Find where the given text appears and provide that cell's center as (X, Y) coordinate. 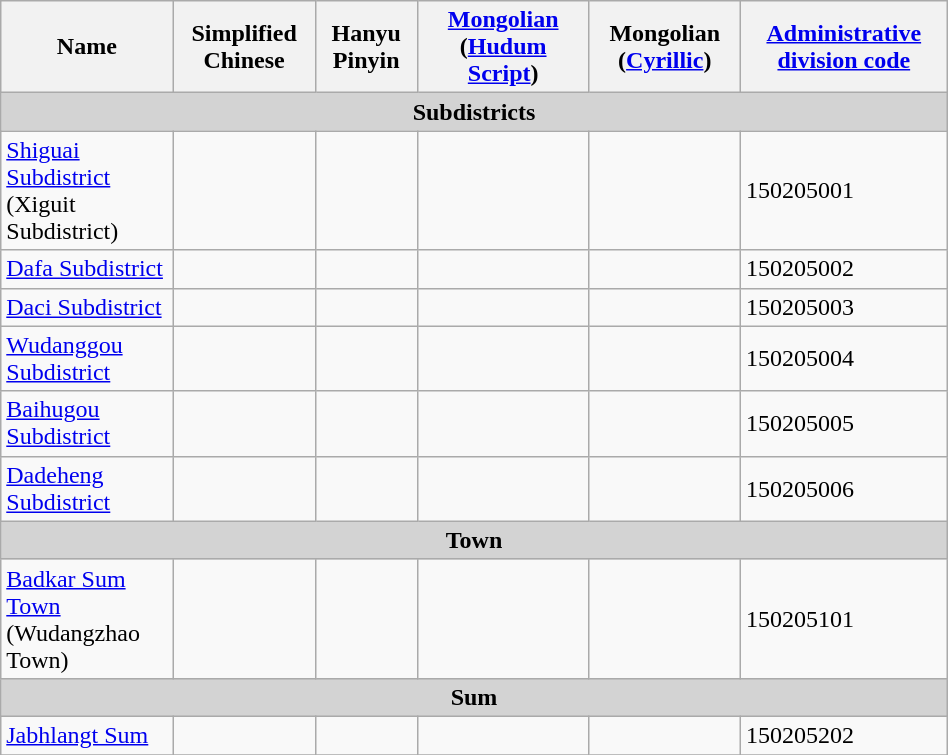
150205005 (844, 424)
Wudanggou Subdistrict (87, 358)
150205202 (844, 735)
Dadeheng Subdistrict (87, 488)
150205003 (844, 307)
Dafa Subdistrict (87, 269)
150205001 (844, 190)
Baihugou Subdistrict (87, 424)
Hanyu Pinyin (366, 47)
Subdistricts (474, 112)
Administrative division code (844, 47)
Daci Subdistrict (87, 307)
150205002 (844, 269)
Shiguai Subdistrict(Xiguit Subdistrict) (87, 190)
150205006 (844, 488)
150205004 (844, 358)
Town (474, 540)
Sum (474, 697)
Name (87, 47)
Mongolian (Cyrillic) (664, 47)
150205101 (844, 618)
Jabhlangt Sum (87, 735)
Badkar Sum Town(Wudangzhao Town) (87, 618)
Mongolian (Hudum Script) (503, 47)
Simplified Chinese (244, 47)
